Search for the cell housing the specified text and yield its (x, y) center coordinate. 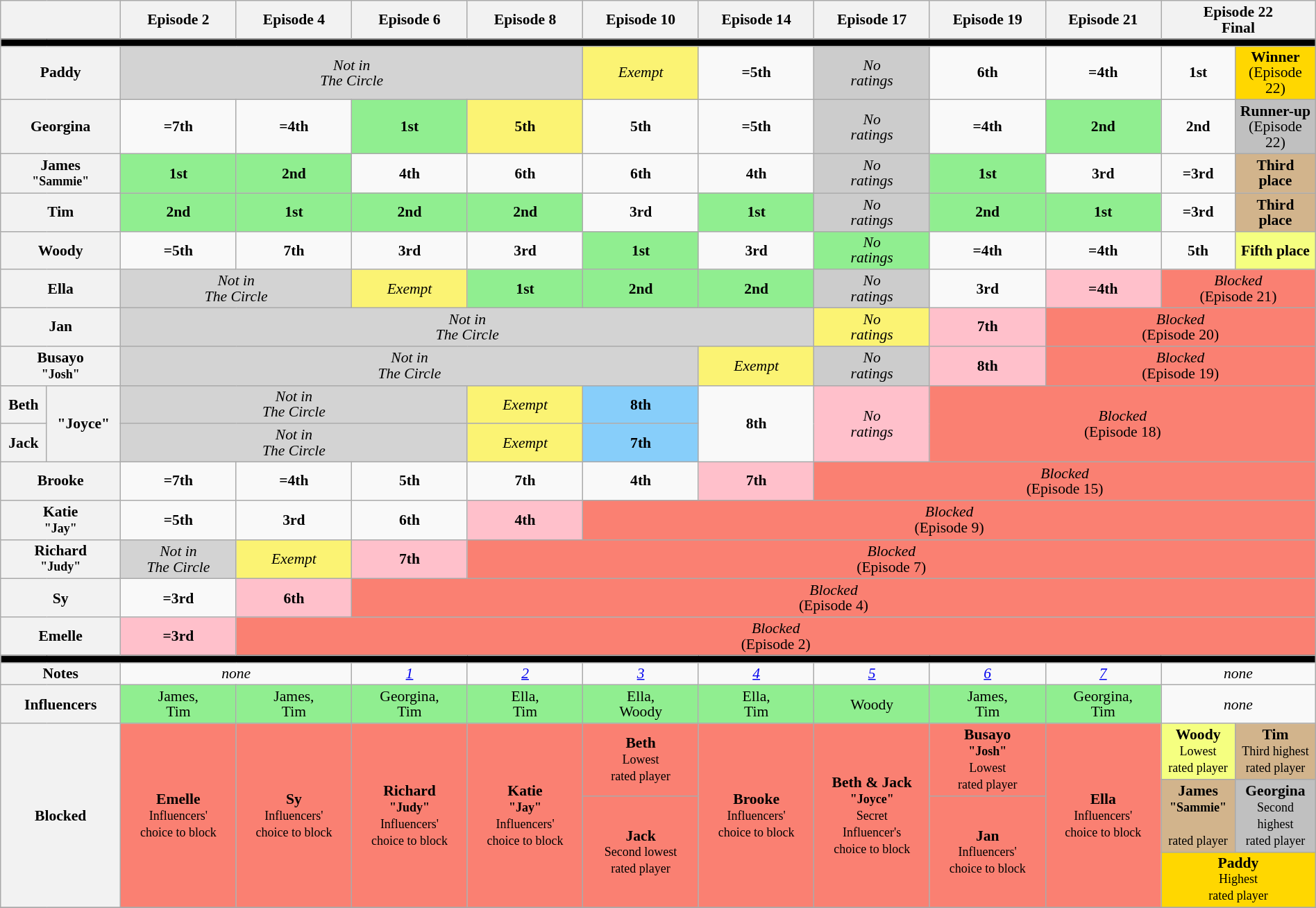
James"Sammie" (61, 174)
Episode 6 (410, 19)
JanInfluencers' choice to block (987, 852)
Notes (61, 673)
James"Sammie"rated player (1198, 816)
Jan (61, 328)
WoodyLowestrated player (1198, 751)
GeorginaSecond highestrated player (1276, 816)
Blocked(Episode 15) (1065, 482)
Episode 2 (179, 19)
Paddy (61, 73)
PaddyHighestrated player (1238, 880)
Influencers (61, 704)
Blocked(Episode 18) (1122, 423)
Jack (24, 443)
Episode 14 (757, 19)
Episode 8 (525, 19)
Blocked(Episode 9) (950, 521)
Episode 4 (294, 19)
2 (525, 673)
Richard"Judy" (61, 560)
1 (410, 673)
Blocked(Episode 4) (834, 598)
Episode 21 (1104, 19)
Katie"Jay"Influencers' choice to block (525, 816)
Beth (24, 404)
Blocked(Episode 20) (1180, 328)
EllaInfluencers' choice to block (1104, 816)
Beth & Jack"Joyce"Secret Influencer's choice to block (872, 816)
SyInfluencers' choice to block (294, 816)
JackSecond lowestrated player (641, 852)
EmelleInfluencers' choice to block (179, 816)
"Joyce" (83, 423)
Busayo"Josh" (61, 367)
Episode 22Final (1238, 19)
Katie"Jay" (61, 521)
7 (1104, 673)
BrookeInfluencers' choice to block (757, 816)
Brooke (61, 482)
Busayo"Josh"Lowestrated player (987, 759)
BethLowestrated player (641, 759)
Sy (61, 598)
Tim (61, 212)
Episode 19 (987, 19)
5 (872, 673)
Richard"Judy"Influencers' choice to block (410, 816)
TimThird highestrated player (1276, 751)
Georgina (61, 127)
4 (757, 673)
Episode 17 (872, 19)
Episode 10 (641, 19)
Fifth place (1276, 250)
Runner-up (Episode 22) (1276, 127)
Blocked(Episode 21) (1238, 289)
Ella (61, 289)
Ella,Woody (641, 704)
Blocked (61, 816)
Blocked(Episode 7) (891, 560)
Emelle (61, 636)
Blocked(Episode 19) (1180, 367)
3 (641, 673)
Blocked(Episode 2) (776, 636)
Winner (Episode 22) (1276, 73)
6 (987, 673)
